Determine the [X, Y] coordinate at the center of the cell enclosing the given text.  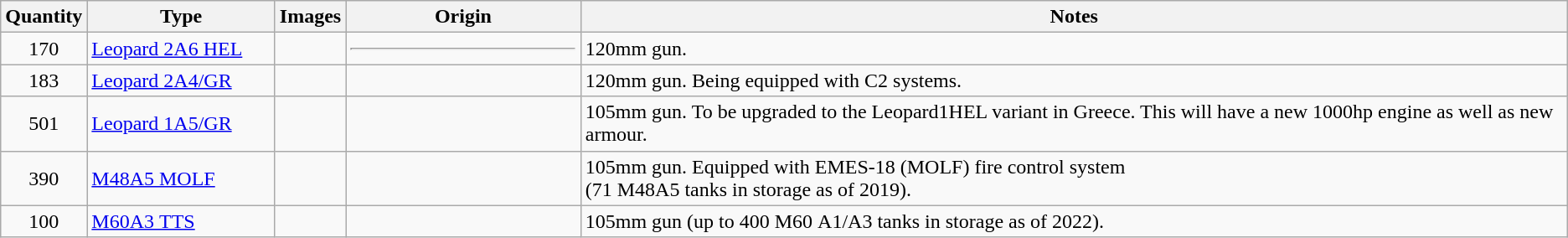
105mm gun (up to 400 Μ60 A1/A3 tanks in storage as of 2022). [1074, 221]
Type [181, 17]
170 [44, 49]
Images [310, 17]
Notes [1074, 17]
M48A5 MOLF [181, 178]
105mm gun. To be upgraded to the Leopard1HEL variant in Greece. This will have a new 1000hp engine as well as new armour. [1074, 124]
120mm gun. [1074, 49]
Quantity [44, 17]
Leopard 2A4/GR [181, 80]
Leopard 1A5/GR [181, 124]
Μ60Α3 TTS [181, 221]
183 [44, 80]
100 [44, 221]
Leopard 2A6 HEL [181, 49]
120mm gun. Being equipped with C2 systems. [1074, 80]
501 [44, 124]
Origin [464, 17]
390 [44, 178]
105mm gun. Equipped with EMES-18 (MOLF) fire control system(71 M48A5 tanks in storage as of 2019). [1074, 178]
